Search for the cell housing the specified text and yield its [X, Y] center coordinate. 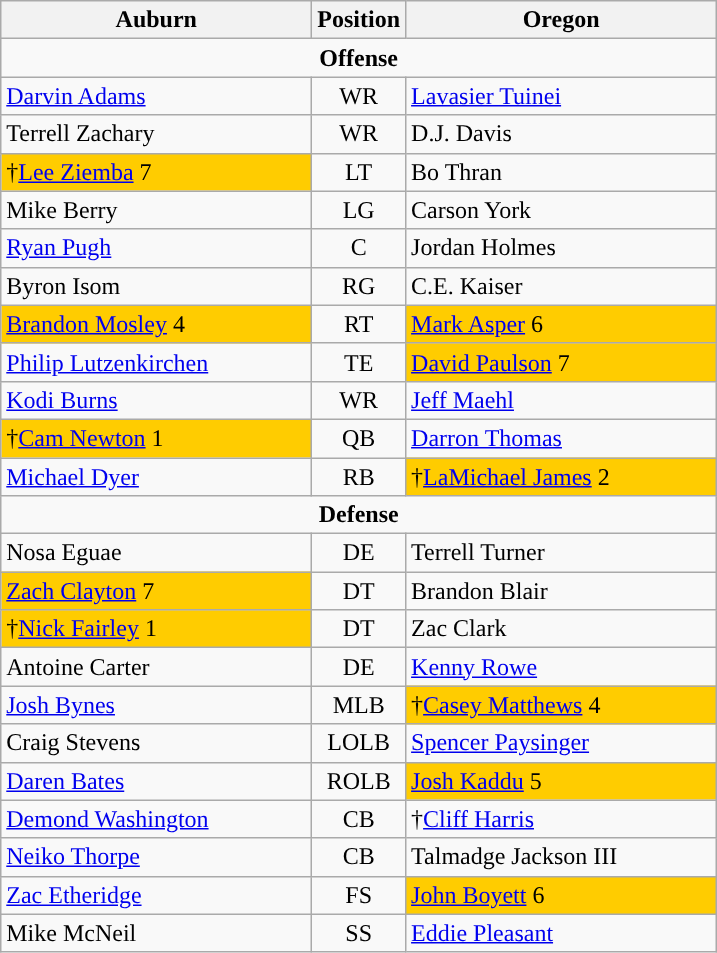
†Cam Newton 1 [156, 438]
Antoine Carter [156, 667]
Kodi Burns [156, 400]
C.E. Kaiser [562, 286]
Carson York [562, 210]
Eddie Pleasant [562, 933]
C [359, 248]
†Nick Fairley 1 [156, 629]
†Cliff Harris [562, 819]
RB [359, 477]
Nosa Eguae [156, 553]
Zac Etheridge [156, 895]
Byron Isom [156, 286]
D.J. Davis [562, 134]
Zach Clayton 7 [156, 591]
Position [359, 20]
Darron Thomas [562, 438]
RT [359, 324]
Darvin Adams [156, 96]
†Casey Matthews 4 [562, 705]
Spencer Paysinger [562, 743]
Josh Bynes [156, 705]
John Boyett 6 [562, 895]
ROLB [359, 781]
Bo Thran [562, 172]
Lavasier Tuinei [562, 96]
Terrell Zachary [156, 134]
QB [359, 438]
Neiko Thorpe [156, 857]
FS [359, 895]
LOLB [359, 743]
Zac Clark [562, 629]
Offense [359, 58]
LG [359, 210]
Jordan Holmes [562, 248]
Kenny Rowe [562, 667]
LT [359, 172]
Jeff Maehl [562, 400]
RG [359, 286]
Daren Bates [156, 781]
Demond Washington [156, 819]
SS [359, 933]
Ryan Pugh [156, 248]
Philip Lutzenkirchen [156, 362]
Terrell Turner [562, 553]
MLB [359, 705]
Mike McNeil [156, 933]
Craig Stevens [156, 743]
Talmadge Jackson III [562, 857]
TE [359, 362]
Mark Asper 6 [562, 324]
Defense [359, 515]
Mike Berry [156, 210]
Michael Dyer [156, 477]
†LaMichael James 2 [562, 477]
Oregon [562, 20]
Josh Kaddu 5 [562, 781]
†Lee Ziemba 7 [156, 172]
Auburn [156, 20]
Brandon Blair [562, 591]
David Paulson 7 [562, 362]
Brandon Mosley 4 [156, 324]
